Provide the [x, y] coordinate of the cell's center where the given text is located.  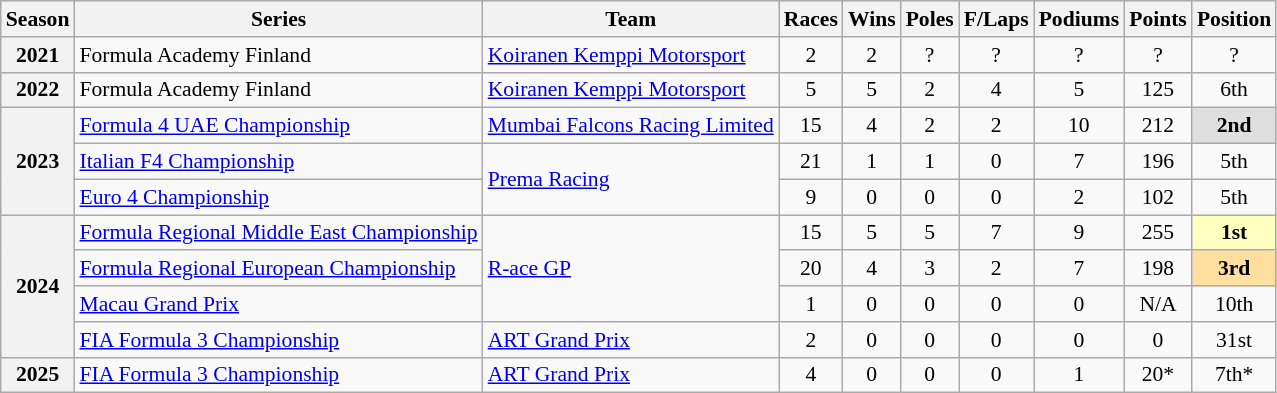
1st [1234, 233]
Races [811, 19]
Team [631, 19]
7th* [1234, 375]
F/Laps [996, 19]
Position [1234, 19]
Italian F4 Championship [278, 162]
Mumbai Falcons Racing Limited [631, 126]
2021 [38, 55]
2025 [38, 375]
Season [38, 19]
20 [811, 269]
Points [1158, 19]
255 [1158, 233]
Euro 4 Championship [278, 197]
196 [1158, 162]
2024 [38, 286]
198 [1158, 269]
10 [1080, 126]
Poles [930, 19]
102 [1158, 197]
2023 [38, 162]
Macau Grand Prix [278, 304]
2022 [38, 90]
Formula Regional European Championship [278, 269]
3rd [1234, 269]
125 [1158, 90]
10th [1234, 304]
212 [1158, 126]
Prema Racing [631, 180]
20* [1158, 375]
N/A [1158, 304]
Formula Regional Middle East Championship [278, 233]
6th [1234, 90]
R-ace GP [631, 268]
31st [1234, 340]
3 [930, 269]
2nd [1234, 126]
Formula 4 UAE Championship [278, 126]
21 [811, 162]
Series [278, 19]
Wins [872, 19]
Podiums [1080, 19]
